Return [x, y] of the center of cell containing provided text 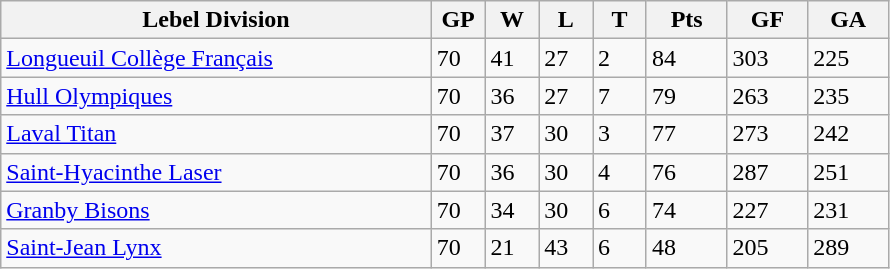
303 [768, 58]
7 [620, 96]
Hull Olympiques [216, 96]
231 [848, 210]
235 [848, 96]
251 [848, 172]
287 [768, 172]
273 [768, 134]
W [512, 20]
T [620, 20]
Pts [686, 20]
21 [512, 248]
2 [620, 58]
GP [458, 20]
34 [512, 210]
227 [768, 210]
Saint-Hyacinthe Laser [216, 172]
Lebel Division [216, 20]
Saint-Jean Lynx [216, 248]
77 [686, 134]
289 [848, 248]
84 [686, 58]
205 [768, 248]
L [566, 20]
43 [566, 248]
Granby Bisons [216, 210]
GA [848, 20]
263 [768, 96]
79 [686, 96]
Laval Titan [216, 134]
225 [848, 58]
4 [620, 172]
242 [848, 134]
3 [620, 134]
GF [768, 20]
76 [686, 172]
48 [686, 248]
74 [686, 210]
37 [512, 134]
Longueuil Collège Français [216, 58]
41 [512, 58]
